Identify which cell holds the provided text, then report its [x, y] central coordinate. 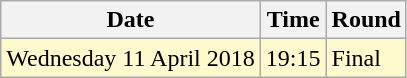
19:15 [293, 58]
Date [131, 20]
Time [293, 20]
Final [366, 58]
Wednesday 11 April 2018 [131, 58]
Round [366, 20]
